Return the [X, Y] coordinate for the center point of the cell that contains the specified text.  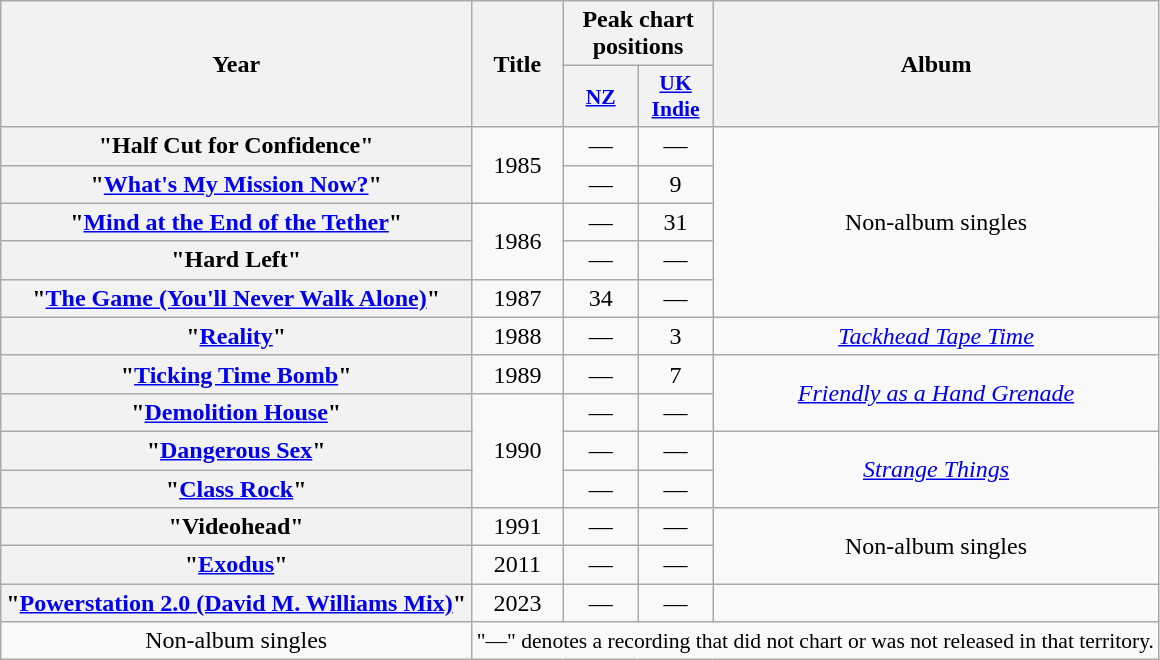
"Exodus" [236, 565]
"The Game (You'll Never Walk Alone)" [236, 298]
"Hard Left" [236, 260]
Tackhead Tape Time [936, 336]
7 [676, 374]
1989 [518, 374]
NZ [600, 96]
31 [676, 222]
1985 [518, 165]
"Powerstation 2.0 (David M. Williams Mix)" [236, 603]
"Mind at the End of the Tether" [236, 222]
1988 [518, 336]
"Demolition House" [236, 412]
Peak chart positions [638, 34]
Strange Things [936, 469]
"—" denotes a recording that did not chart or was not released in that territory. [816, 641]
34 [600, 298]
1987 [518, 298]
"Reality" [236, 336]
Title [518, 64]
"Dangerous Sex" [236, 450]
2011 [518, 565]
"Class Rock" [236, 489]
1986 [518, 241]
"Videohead" [236, 527]
UK Indie [676, 96]
2023 [518, 603]
"Half Cut for Confidence" [236, 146]
1991 [518, 527]
1990 [518, 450]
9 [676, 184]
Year [236, 64]
3 [676, 336]
Friendly as a Hand Grenade [936, 393]
"What's My Mission Now?" [236, 184]
"Ticking Time Bomb" [236, 374]
Album [936, 64]
